Scan for the cell matching the given text and deliver its (x, y) coordinate at center. 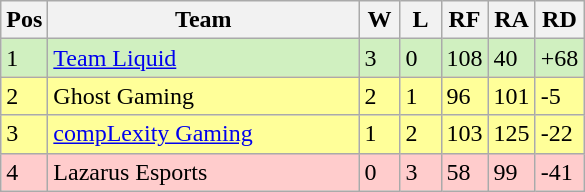
125 (512, 134)
58 (464, 172)
Pos (24, 20)
RD (560, 20)
-22 (560, 134)
-5 (560, 96)
108 (464, 58)
W (380, 20)
-41 (560, 172)
40 (512, 58)
Ghost Gaming (204, 96)
compLexity Gaming (204, 134)
4 (24, 172)
+68 (560, 58)
RF (464, 20)
101 (512, 96)
Team (204, 20)
Lazarus Esports (204, 172)
Team Liquid (204, 58)
103 (464, 134)
L (420, 20)
RA (512, 20)
96 (464, 96)
99 (512, 172)
